Return [x, y] of the center of cell containing provided text 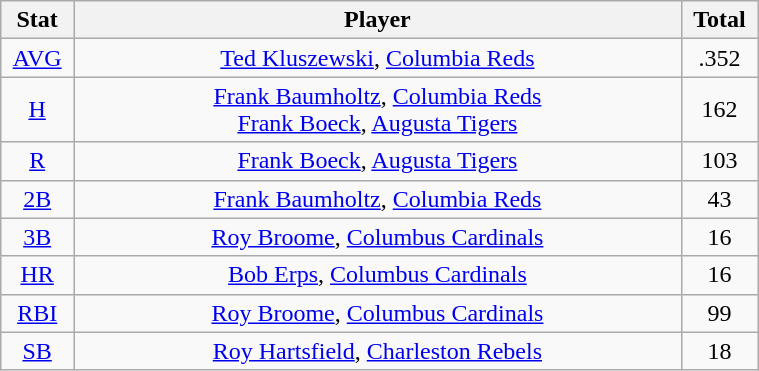
Frank Baumholtz, Columbia Reds [378, 199]
RBI [38, 313]
Bob Erps, Columbus Cardinals [378, 275]
.352 [719, 58]
18 [719, 351]
R [38, 161]
103 [719, 161]
Stat [38, 20]
2B [38, 199]
AVG [38, 58]
Player [378, 20]
3B [38, 237]
HR [38, 275]
99 [719, 313]
H [38, 110]
Total [719, 20]
SB [38, 351]
Roy Hartsfield, Charleston Rebels [378, 351]
Frank Boeck, Augusta Tigers [378, 161]
43 [719, 199]
Ted Kluszewski, Columbia Reds [378, 58]
Frank Baumholtz, Columbia Reds Frank Boeck, Augusta Tigers [378, 110]
162 [719, 110]
